Search for the cell housing the specified text and yield its (X, Y) center coordinate. 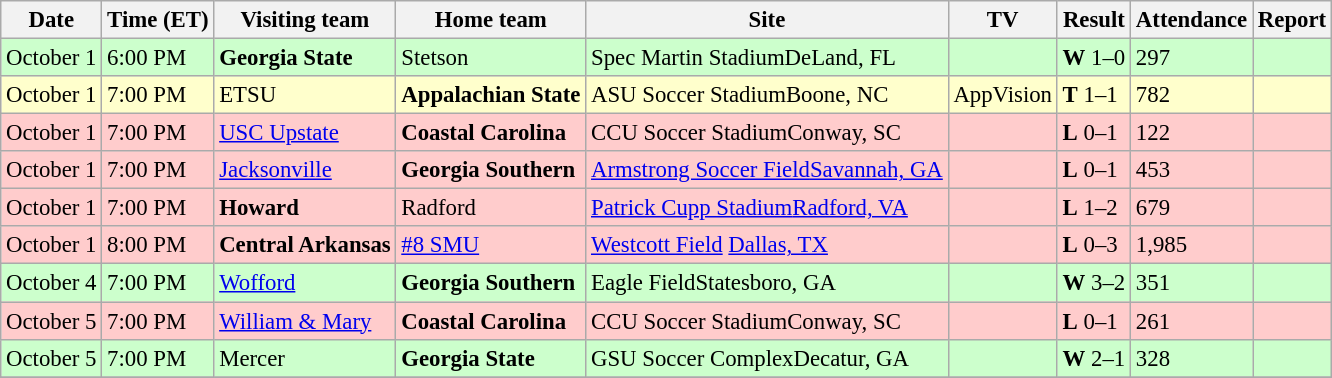
W 3–2 (1094, 283)
Patrick Cupp StadiumRadford, VA (767, 208)
Armstrong Soccer FieldSavannah, GA (767, 170)
GSU Soccer ComplexDecatur, GA (767, 358)
October 4 (52, 283)
Result (1094, 20)
297 (1192, 58)
AppVision (1002, 95)
ETSU (305, 95)
W 2–1 (1094, 358)
679 (1192, 208)
William & Mary (305, 321)
Time (ET) (158, 20)
T 1–1 (1094, 95)
#8 SMU (491, 245)
ASU Soccer StadiumBoone, NC (767, 95)
Spec Martin StadiumDeLand, FL (767, 58)
Westcott Field Dallas, TX (767, 245)
Visiting team (305, 20)
Attendance (1192, 20)
Radford (491, 208)
6:00 PM (158, 58)
261 (1192, 321)
453 (1192, 170)
Home team (491, 20)
Mercer (305, 358)
Report (1292, 20)
W 1–0 (1094, 58)
Eagle FieldStatesboro, GA (767, 283)
Wofford (305, 283)
351 (1192, 283)
1,985 (1192, 245)
USC Upstate (305, 133)
Site (767, 20)
Howard (305, 208)
TV (1002, 20)
8:00 PM (158, 245)
782 (1192, 95)
122 (1192, 133)
328 (1192, 358)
Stetson (491, 58)
Jacksonville (305, 170)
Appalachian State (491, 95)
L 1–2 (1094, 208)
Central Arkansas (305, 245)
L 0–3 (1094, 245)
Date (52, 20)
